Detect which cell encompasses the target text, then output its (X, Y) center coordinate. 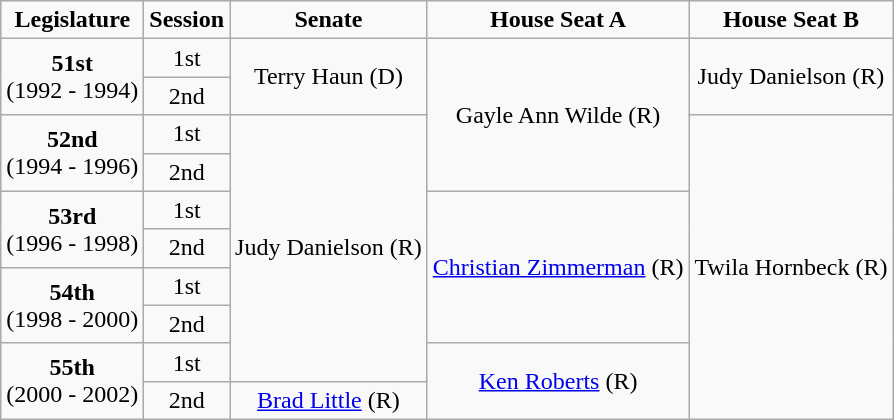
House Seat A (558, 20)
Legislature (72, 20)
52nd (1994 - 1996) (72, 153)
Senate (329, 20)
54th (1998 - 2000) (72, 305)
Twila Hornbeck (R) (791, 267)
Christian Zimmerman (R) (558, 267)
Terry Haun (D) (329, 77)
55th (2000 - 2002) (72, 381)
Session (187, 20)
Brad Little (R) (329, 400)
House Seat B (791, 20)
51st (1992 - 1994) (72, 77)
Ken Roberts (R) (558, 381)
Gayle Ann Wilde (R) (558, 115)
53rd (1996 - 1998) (72, 229)
